Extract the [X, Y] coordinate from the center of the cell holding the provided text.  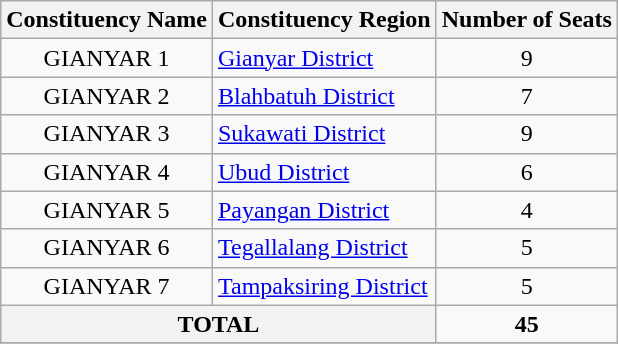
GIANYAR 6 [107, 248]
GIANYAR 1 [107, 58]
GIANYAR 5 [107, 210]
GIANYAR 2 [107, 96]
Ubud District [324, 172]
GIANYAR 3 [107, 134]
Constituency Region [324, 20]
GIANYAR 4 [107, 172]
6 [526, 172]
Blahbatuh District [324, 96]
Tampaksiring District [324, 286]
45 [526, 324]
Number of Seats [526, 20]
Payangan District [324, 210]
GIANYAR 7 [107, 286]
Gianyar District [324, 58]
Constituency Name [107, 20]
Sukawati District [324, 134]
TOTAL [218, 324]
4 [526, 210]
7 [526, 96]
Tegallalang District [324, 248]
